Provide the [x, y] coordinate of the cell's center where the given text is located.  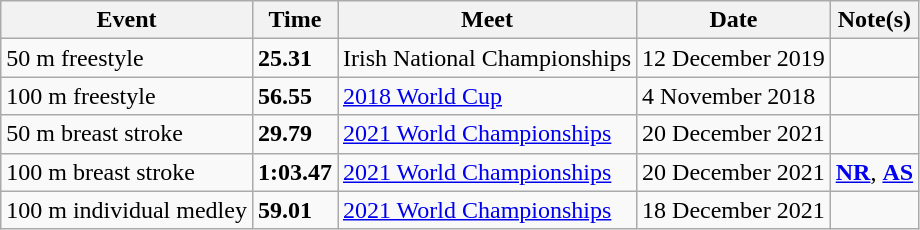
Irish National Championships [488, 58]
25.31 [294, 58]
100 m individual medley [127, 210]
NR, AS [874, 172]
Event [127, 20]
12 December 2019 [734, 58]
100 m freestyle [127, 96]
18 December 2021 [734, 210]
59.01 [294, 210]
100 m breast stroke [127, 172]
Time [294, 20]
1:03.47 [294, 172]
50 m freestyle [127, 58]
50 m breast stroke [127, 134]
Meet [488, 20]
Date [734, 20]
29.79 [294, 134]
4 November 2018 [734, 96]
56.55 [294, 96]
2018 World Cup [488, 96]
Note(s) [874, 20]
